For the text-containing cell, return its midpoint in [x, y] coordinate format. 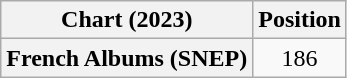
Chart (2023) [127, 20]
French Albums (SNEP) [127, 58]
186 [300, 58]
Position [300, 20]
